Detect which cell encompasses the target text, then output its [X, Y] center coordinate. 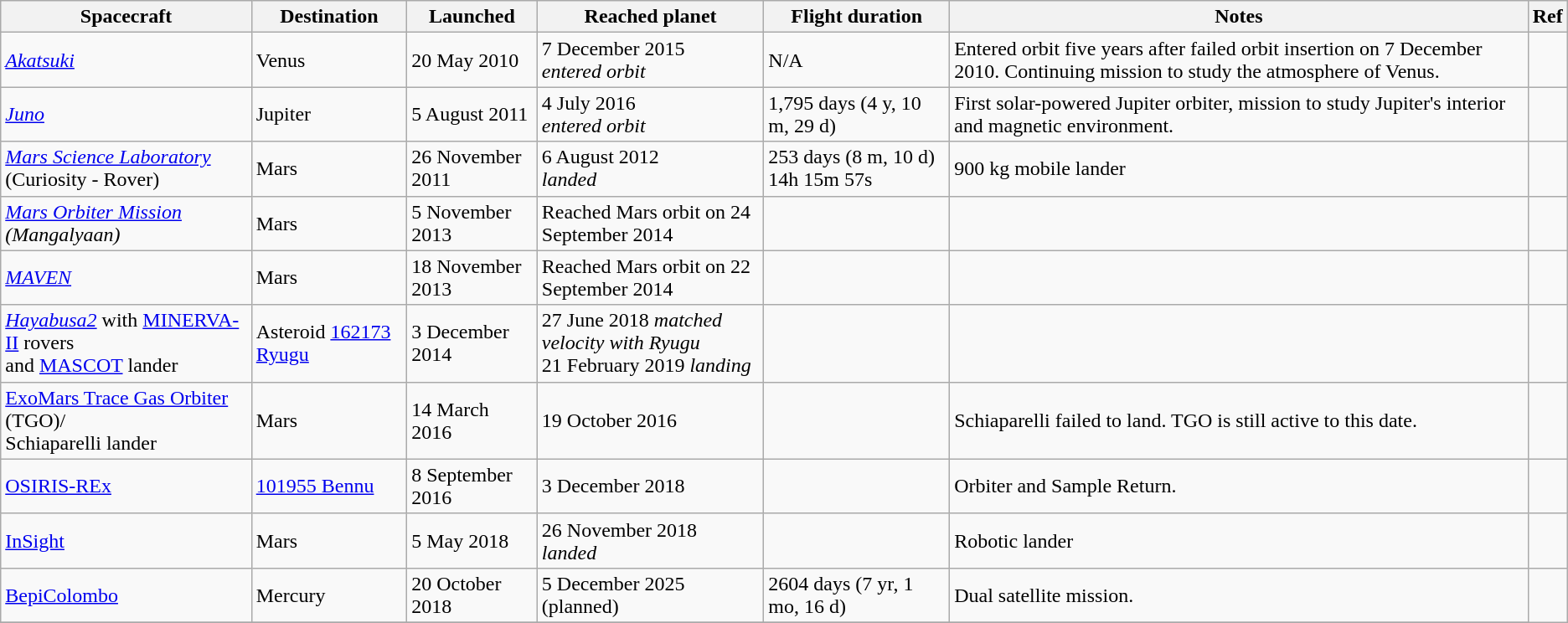
14 March 2016 [472, 420]
Asteroid 162173 Ryugu [328, 343]
MAVEN [126, 278]
Mercury [328, 595]
26 November 2018landed [650, 541]
101955 Bennu [328, 486]
2604 days (7 yr, 1 mo, 16 d) [857, 595]
Mars Science Laboratory (Curiosity - Rover) [126, 169]
6 August 2012landed [650, 169]
5 December 2025(planned) [650, 595]
8 September 2016 [472, 486]
Notes [1240, 17]
253 days (8 m, 10 d) 14h 15m 57s [857, 169]
InSight [126, 541]
18 November 2013 [472, 278]
Juno [126, 114]
Venus [328, 60]
26 November 2011 [472, 169]
Schiaparelli failed to land. TGO is still active to this date. [1240, 420]
Flight duration [857, 17]
Ref [1548, 17]
Reached planet [650, 17]
27 June 2018 matched velocity with Ryugu21 February 2019 landing [650, 343]
Hayabusa2 with MINERVA-II roversand MASCOT lander [126, 343]
1,795 days (4 y, 10 m, 29 d) [857, 114]
4 July 2016entered orbit [650, 114]
3 December 2014 [472, 343]
ExoMars Trace Gas Orbiter (TGO)/Schiaparelli lander [126, 420]
N/A [857, 60]
Dual satellite mission. [1240, 595]
5 August 2011 [472, 114]
Reached Mars orbit on 24 September 2014 [650, 223]
7 December 2015entered orbit [650, 60]
Launched [472, 17]
First solar-powered Jupiter orbiter, mission to study Jupiter's interior and magnetic environment. [1240, 114]
Reached Mars orbit on 22 September 2014 [650, 278]
Jupiter [328, 114]
19 October 2016 [650, 420]
20 May 2010 [472, 60]
Spacecraft [126, 17]
Robotic lander [1240, 541]
Entered orbit five years after failed orbit insertion on 7 December 2010. Continuing mission to study the atmosphere of Venus. [1240, 60]
Destination [328, 17]
5 November 2013 [472, 223]
900 kg mobile lander [1240, 169]
Mars Orbiter Mission (Mangalyaan) [126, 223]
Akatsuki [126, 60]
OSIRIS-REx [126, 486]
3 December 2018 [650, 486]
Orbiter and Sample Return. [1240, 486]
BepiColombo [126, 595]
20 October 2018 [472, 595]
5 May 2018 [472, 541]
